Pinpoint the cell where the given text exists, returning its [X, Y] midpoint coordinate. 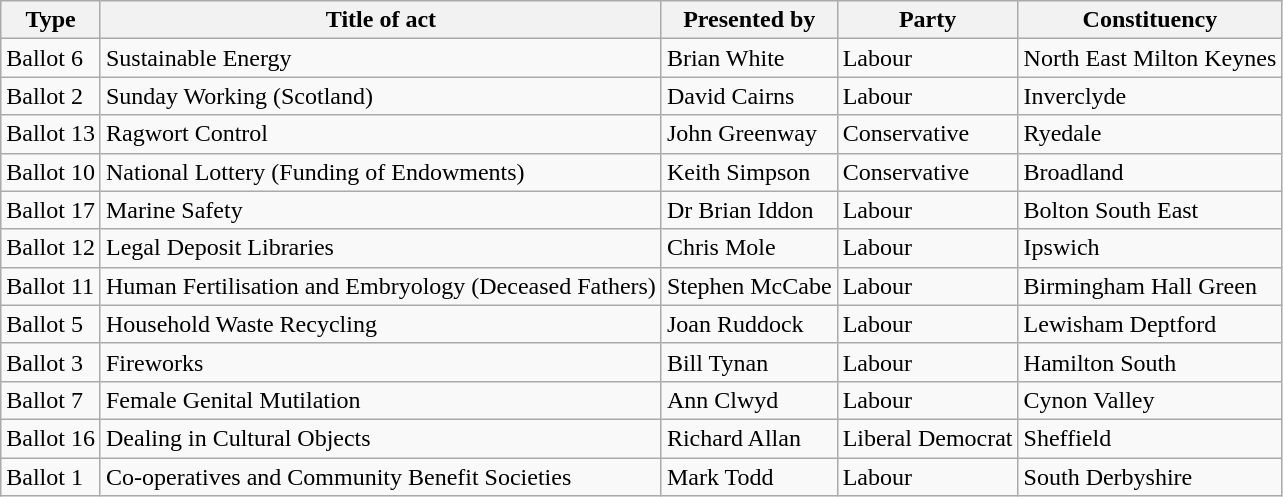
Presented by [749, 20]
Legal Deposit Libraries [380, 248]
Title of act [380, 20]
Keith Simpson [749, 172]
Ann Clwyd [749, 400]
Ballot 13 [51, 134]
Ballot 7 [51, 400]
Constituency [1150, 20]
Cynon Valley [1150, 400]
Brian White [749, 58]
South Derbyshire [1150, 477]
National Lottery (Funding of Endowments) [380, 172]
Ballot 1 [51, 477]
Bill Tynan [749, 362]
North East Milton Keynes [1150, 58]
Mark Todd [749, 477]
Hamilton South [1150, 362]
Stephen McCabe [749, 286]
Ryedale [1150, 134]
Ballot 12 [51, 248]
Inverclyde [1150, 96]
Ballot 10 [51, 172]
David Cairns [749, 96]
Chris Mole [749, 248]
Human Fertilisation and Embryology (Deceased Fathers) [380, 286]
Sustainable Energy [380, 58]
Ballot 6 [51, 58]
Female Genital Mutilation [380, 400]
Ballot 3 [51, 362]
Birmingham Hall Green [1150, 286]
Type [51, 20]
Co-operatives and Community Benefit Societies [380, 477]
Sheffield [1150, 438]
Sunday Working (Scotland) [380, 96]
Ballot 16 [51, 438]
Broadland [1150, 172]
Richard Allan [749, 438]
Dr Brian Iddon [749, 210]
Fireworks [380, 362]
Ballot 2 [51, 96]
John Greenway [749, 134]
Ballot 11 [51, 286]
Ipswich [1150, 248]
Party [928, 20]
Lewisham Deptford [1150, 324]
Joan Ruddock [749, 324]
Ballot 17 [51, 210]
Dealing in Cultural Objects [380, 438]
Household Waste Recycling [380, 324]
Liberal Democrat [928, 438]
Bolton South East [1150, 210]
Ragwort Control [380, 134]
Marine Safety [380, 210]
Ballot 5 [51, 324]
